Search for the cell housing the specified text and yield its (X, Y) center coordinate. 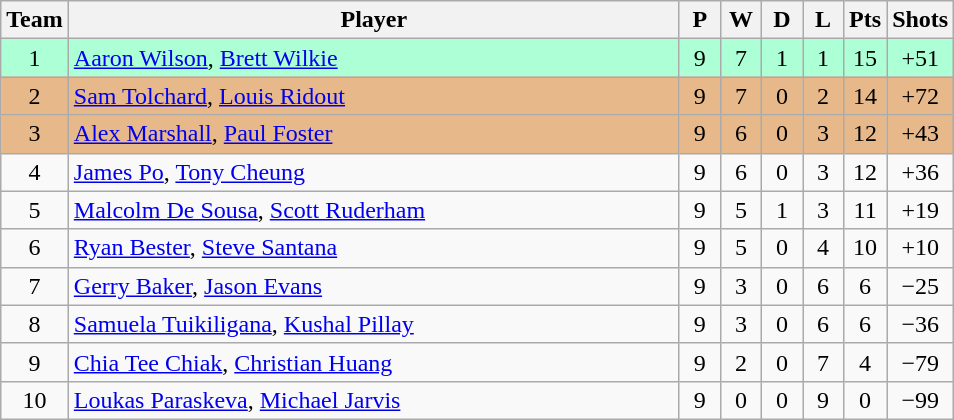
Gerry Baker, Jason Evans (374, 286)
Loukas Paraskeva, Michael Jarvis (374, 400)
+10 (920, 248)
11 (866, 210)
14 (866, 96)
−99 (920, 400)
Team (35, 20)
−25 (920, 286)
+19 (920, 210)
Malcolm De Sousa, Scott Ruderham (374, 210)
−79 (920, 362)
D (782, 20)
15 (866, 58)
Pts (866, 20)
+36 (920, 172)
L (824, 20)
Alex Marshall, Paul Foster (374, 134)
Samuela Tuikiligana, Kushal Pillay (374, 324)
Player (374, 20)
8 (35, 324)
+72 (920, 96)
James Po, Tony Cheung (374, 172)
Sam Tolchard, Louis Ridout (374, 96)
P (700, 20)
Chia Tee Chiak, Christian Huang (374, 362)
W (740, 20)
Shots (920, 20)
+51 (920, 58)
+43 (920, 134)
−36 (920, 324)
Ryan Bester, Steve Santana (374, 248)
Aaron Wilson, Brett Wilkie (374, 58)
